Capture the cell that displays the provided text and extract its [X, Y] central coordinate. 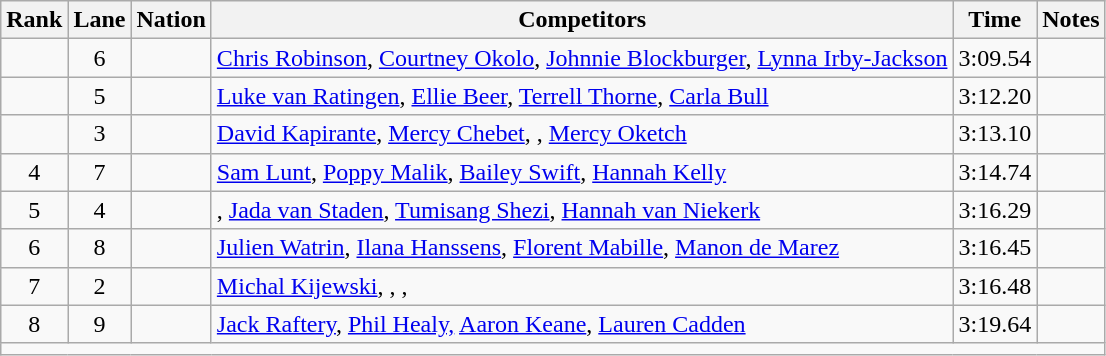
Time [995, 20]
Jack Raftery, Phil Healy, Aaron Keane, Lauren Cadden [582, 324]
3:12.20 [995, 96]
Nation [171, 20]
David Kapirante, Mercy Chebet, , Mercy Oketch [582, 134]
Notes [1071, 20]
3:09.54 [995, 58]
3 [100, 134]
3:13.10 [995, 134]
3:16.29 [995, 210]
Julien Watrin, Ilana Hanssens, Florent Mabille, Manon de Marez [582, 248]
Chris Robinson, Courtney Okolo, Johnnie Blockburger, Lynna Irby-Jackson [582, 58]
Rank [34, 20]
Sam Lunt, Poppy Malik, Bailey Swift, Hannah Kelly [582, 172]
3:16.45 [995, 248]
2 [100, 286]
9 [100, 324]
3:19.64 [995, 324]
Lane [100, 20]
3:14.74 [995, 172]
3:16.48 [995, 286]
Michal Kijewski, , , [582, 286]
Competitors [582, 20]
, Jada van Staden, Tumisang Shezi, Hannah van Niekerk [582, 210]
Luke van Ratingen, Ellie Beer, Terrell Thorne, Carla Bull [582, 96]
